Capture the cell that displays the provided text and extract its (X, Y) central coordinate. 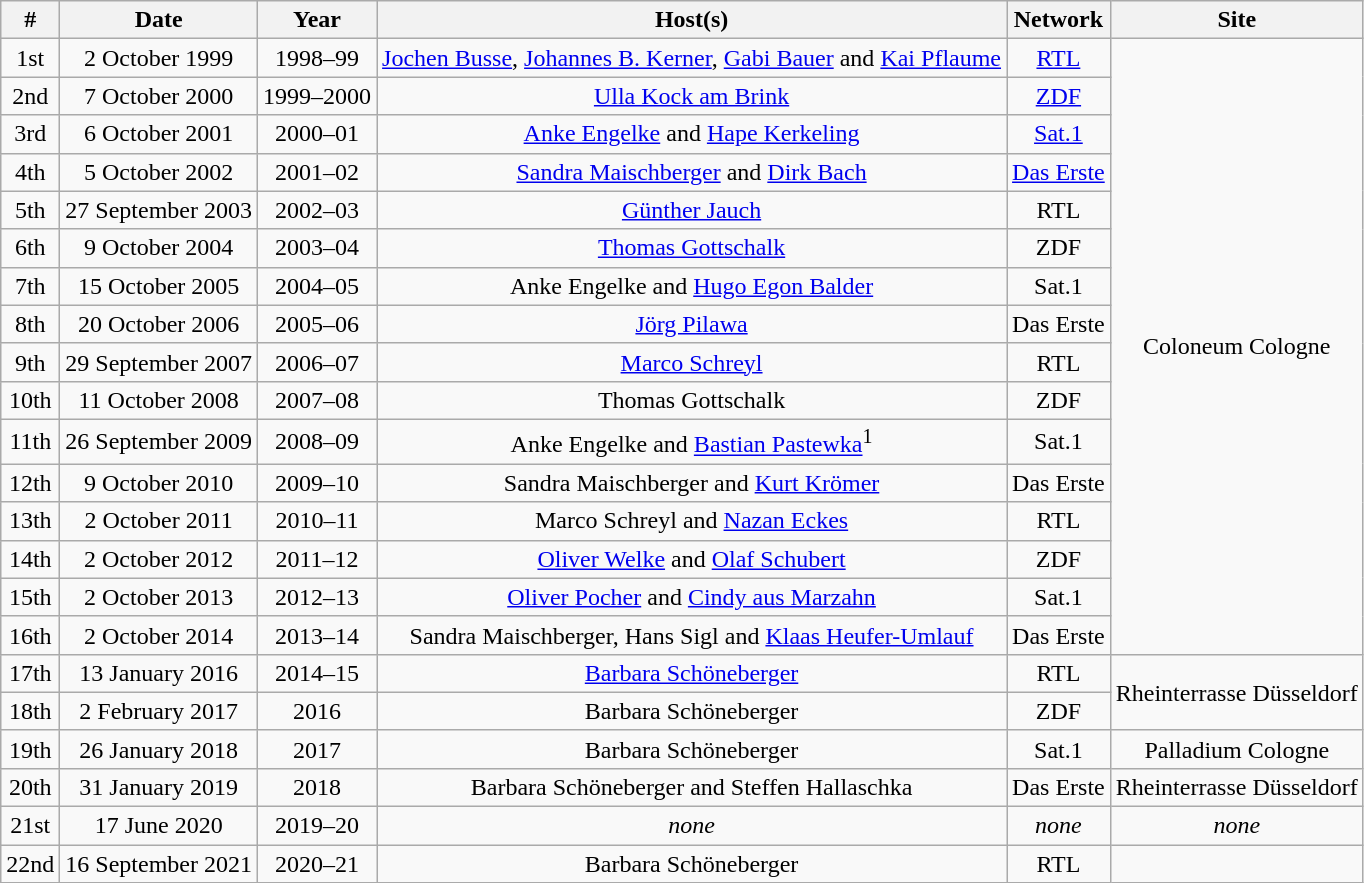
2 October 1999 (159, 58)
Anke Engelke and Hape Kerkeling (692, 134)
2018 (318, 787)
4th (30, 172)
Sandra Maischberger and Kurt Krömer (692, 483)
2005–06 (318, 324)
17th (30, 673)
2 October 2011 (159, 521)
16th (30, 635)
9 October 2004 (159, 248)
7th (30, 286)
26 January 2018 (159, 749)
19th (30, 749)
27 September 2003 (159, 210)
11th (30, 442)
Sandra Maischberger and Dirk Bach (692, 172)
Günther Jauch (692, 210)
2013–14 (318, 635)
14th (30, 559)
13 January 2016 (159, 673)
16 September 2021 (159, 864)
9 October 2010 (159, 483)
2 October 2012 (159, 559)
2009–10 (318, 483)
Anke Engelke and Hugo Egon Balder (692, 286)
2011–12 (318, 559)
# (30, 20)
1999–2000 (318, 96)
2 October 2014 (159, 635)
Jörg Pilawa (692, 324)
2 October 2013 (159, 597)
2020–21 (318, 864)
2000–01 (318, 134)
2010–11 (318, 521)
3rd (30, 134)
2002–03 (318, 210)
Host(s) (692, 20)
31 January 2019 (159, 787)
Anke Engelke and Bastian Pastewka1 (692, 442)
9th (30, 362)
Year (318, 20)
2004–05 (318, 286)
Oliver Pocher and Cindy aus Marzahn (692, 597)
Marco Schreyl (692, 362)
29 September 2007 (159, 362)
2006–07 (318, 362)
17 June 2020 (159, 826)
8th (30, 324)
21st (30, 826)
5 October 2002 (159, 172)
Palladium Cologne (1236, 749)
20 October 2006 (159, 324)
10th (30, 400)
Oliver Welke and Olaf Schubert (692, 559)
2016 (318, 711)
18th (30, 711)
2012–13 (318, 597)
1st (30, 58)
15th (30, 597)
Jochen Busse, Johannes B. Kerner, Gabi Bauer and Kai Pflaume (692, 58)
26 September 2009 (159, 442)
Sandra Maischberger, Hans Sigl and Klaas Heufer-Umlauf (692, 635)
11 October 2008 (159, 400)
Barbara Schöneberger and Steffen Hallaschka (692, 787)
2 February 2017 (159, 711)
2003–04 (318, 248)
6th (30, 248)
20th (30, 787)
22nd (30, 864)
6 October 2001 (159, 134)
2001–02 (318, 172)
1998–99 (318, 58)
2nd (30, 96)
7 October 2000 (159, 96)
5th (30, 210)
Marco Schreyl and Nazan Eckes (692, 521)
2017 (318, 749)
Coloneum Cologne (1236, 346)
12th (30, 483)
15 October 2005 (159, 286)
2007–08 (318, 400)
13th (30, 521)
Ulla Kock am Brink (692, 96)
2014–15 (318, 673)
Site (1236, 20)
Date (159, 20)
2008–09 (318, 442)
2019–20 (318, 826)
Network (1059, 20)
